Locate the cell with the specified text and output its [x, y] center coordinate. 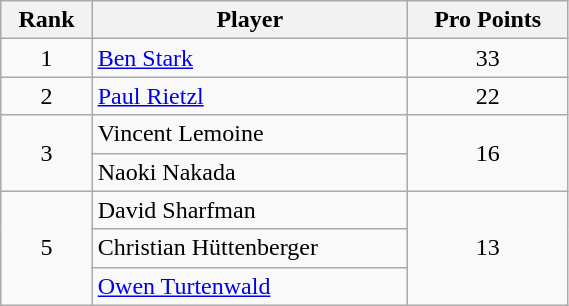
3 [46, 153]
Vincent Lemoine [250, 134]
33 [488, 58]
13 [488, 248]
Owen Turtenwald [250, 286]
Ben Stark [250, 58]
16 [488, 153]
Naoki Nakada [250, 172]
Paul Rietzl [250, 96]
Player [250, 20]
1 [46, 58]
Christian Hüttenberger [250, 248]
2 [46, 96]
5 [46, 248]
22 [488, 96]
Rank [46, 20]
David Sharfman [250, 210]
Pro Points [488, 20]
